Provide the [x, y] coordinate of the cell's center where the given text is located.  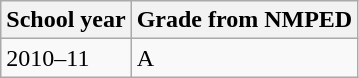
School year [66, 20]
2010–11 [66, 58]
Grade from NMPED [244, 20]
A [244, 58]
